Determine the (x, y) coordinate at the center of the cell enclosing the given text.  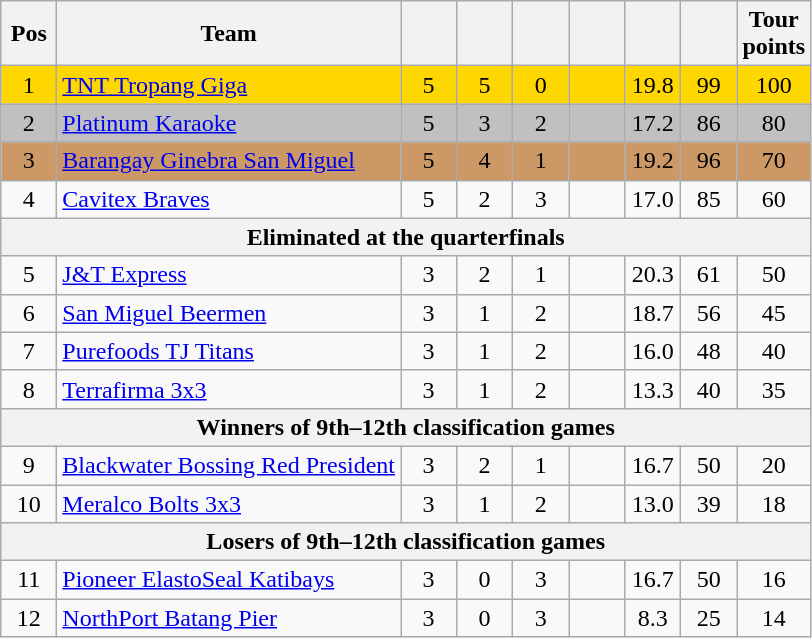
Platinum Karaoke (229, 123)
13.0 (653, 503)
48 (709, 351)
8.3 (653, 618)
10 (29, 503)
19.2 (653, 161)
Blackwater Bossing Red President (229, 465)
Winners of 9th–12th classification games (406, 427)
TNT Tropang Giga (229, 85)
Losers of 9th–12th classification games (406, 542)
12 (29, 618)
9 (29, 465)
8 (29, 389)
Eliminated at the quarterfinals (406, 237)
16.0 (653, 351)
San Miguel Beermen (229, 313)
60 (774, 199)
20 (774, 465)
Pioneer ElastoSeal Katibays (229, 580)
Team (229, 34)
Meralco Bolts 3x3 (229, 503)
11 (29, 580)
18.7 (653, 313)
45 (774, 313)
39 (709, 503)
Terrafirma 3x3 (229, 389)
86 (709, 123)
96 (709, 161)
85 (709, 199)
20.3 (653, 275)
18 (774, 503)
17.0 (653, 199)
16 (774, 580)
70 (774, 161)
NorthPort Batang Pier (229, 618)
80 (774, 123)
99 (709, 85)
14 (774, 618)
J&T Express (229, 275)
100 (774, 85)
17.2 (653, 123)
Barangay Ginebra San Miguel (229, 161)
19.8 (653, 85)
Cavitex Braves (229, 199)
Tour points (774, 34)
25 (709, 618)
7 (29, 351)
Purefoods TJ Titans (229, 351)
35 (774, 389)
13.3 (653, 389)
6 (29, 313)
56 (709, 313)
61 (709, 275)
Pos (29, 34)
